Detect which cell encompasses the target text, then output its [X, Y] center coordinate. 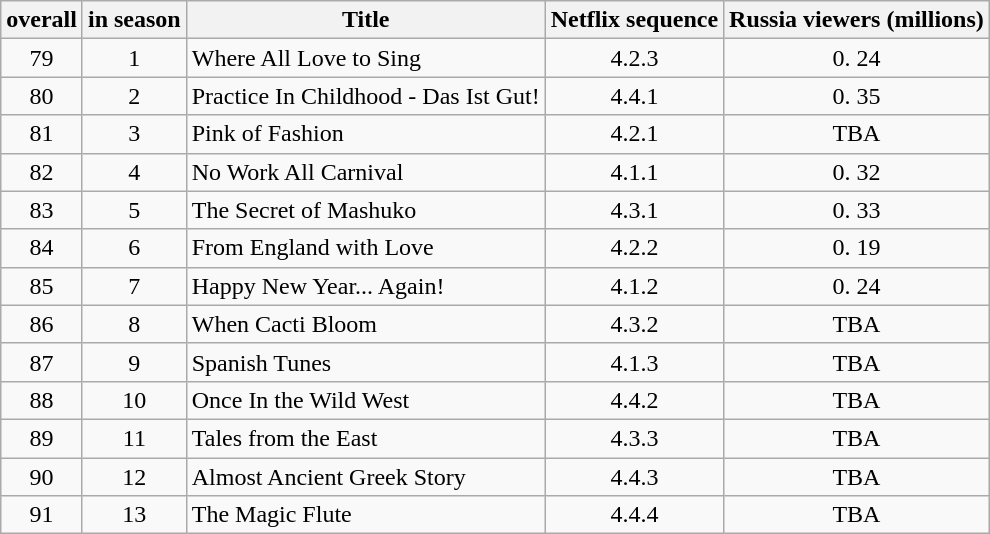
85 [42, 286]
4.1.1 [634, 172]
4.4.4 [634, 515]
4.2.1 [634, 134]
From England with Love [366, 248]
82 [42, 172]
When Cacti Bloom [366, 324]
Title [366, 20]
4 [134, 172]
81 [42, 134]
9 [134, 362]
2 [134, 96]
1 [134, 58]
79 [42, 58]
87 [42, 362]
The Secret of Mashuko [366, 210]
6 [134, 248]
4.4.2 [634, 400]
13 [134, 515]
5 [134, 210]
4.2.3 [634, 58]
0. 19 [857, 248]
4.4.3 [634, 477]
Happy New Year... Again! [366, 286]
80 [42, 96]
4.4.1 [634, 96]
84 [42, 248]
0. 35 [857, 96]
4.3.1 [634, 210]
Where All Love to Sing [366, 58]
3 [134, 134]
Tales from the East [366, 438]
No Work All Carnival [366, 172]
The Magic Flute [366, 515]
12 [134, 477]
4.1.2 [634, 286]
Netflix sequence [634, 20]
8 [134, 324]
86 [42, 324]
overall [42, 20]
Almost Ancient Greek Story [366, 477]
10 [134, 400]
90 [42, 477]
83 [42, 210]
0. 32 [857, 172]
91 [42, 515]
Spanish Tunes [366, 362]
Practice In Childhood - Das Ist Gut! [366, 96]
4.3.2 [634, 324]
0. 33 [857, 210]
88 [42, 400]
11 [134, 438]
Once In the Wild West [366, 400]
4.3.3 [634, 438]
in season [134, 20]
89 [42, 438]
Russia viewers (millions) [857, 20]
Pink of Fashion [366, 134]
4.1.3 [634, 362]
4.2.2 [634, 248]
7 [134, 286]
